Scan for the cell matching the given text and deliver its (x, y) coordinate at center. 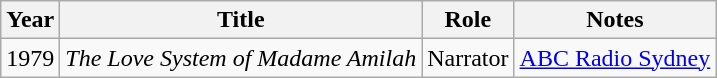
ABC Radio Sydney (615, 58)
Narrator (468, 58)
Notes (615, 20)
Title (241, 20)
1979 (30, 58)
Role (468, 20)
The Love System of Madame Amilah (241, 58)
Year (30, 20)
